Pinpoint the cell where the given text exists, returning its (X, Y) midpoint coordinate. 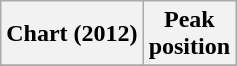
Peakposition (189, 34)
Chart (2012) (72, 34)
